Detect which cell encompasses the target text, then output its (x, y) center coordinate. 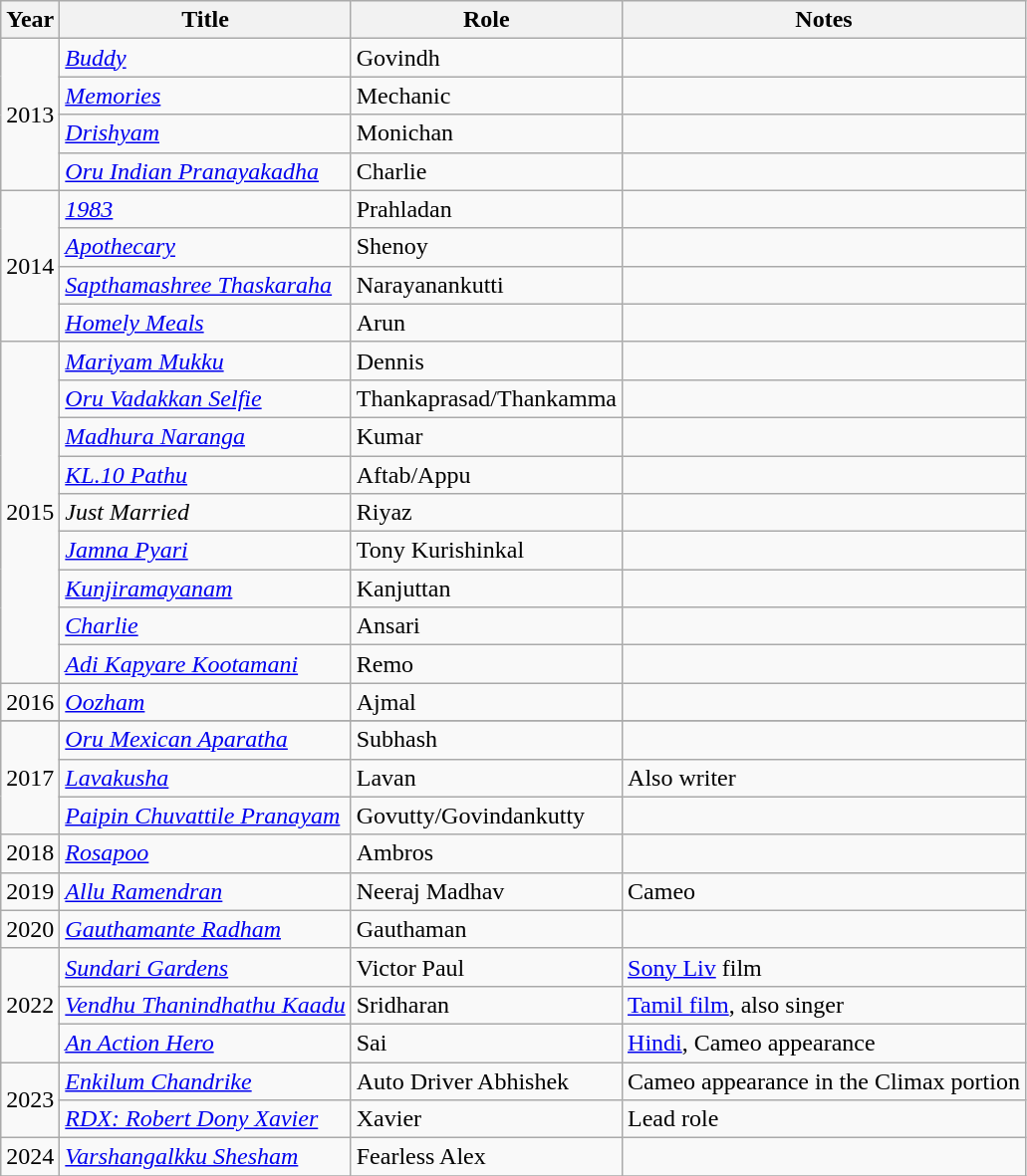
Drishyam (205, 133)
Mechanic (486, 96)
Dennis (486, 360)
2016 (30, 702)
Just Married (205, 513)
RDX: Robert Dony Xavier (205, 1119)
2024 (30, 1157)
An Action Hero (205, 1043)
Cameo (825, 891)
Madhura Naranga (205, 436)
Adi Kapyare Kootamani (205, 664)
Xavier (486, 1119)
Lavan (486, 778)
2017 (30, 778)
KL.10 Pathu (205, 475)
Ambros (486, 853)
Monichan (486, 133)
Lead role (825, 1119)
Neeraj Madhav (486, 891)
Ansari (486, 626)
Narayanankutti (486, 285)
Memories (205, 96)
Role (486, 20)
2023 (30, 1099)
Sai (486, 1043)
Subhash (486, 740)
Varshangalkku Shesham (205, 1157)
Apothecary (205, 247)
Sapthamashree Thaskaraha (205, 285)
Ajmal (486, 702)
Allu Ramendran (205, 891)
2019 (30, 891)
Kumar (486, 436)
2020 (30, 929)
2015 (30, 512)
Buddy (205, 58)
2018 (30, 853)
Riyaz (486, 513)
Shenoy (486, 247)
Gauthaman (486, 929)
Auto Driver Abhishek (486, 1080)
Jamna Pyari (205, 551)
2013 (30, 115)
Thankaprasad/Thankamma (486, 398)
Rosapoo (205, 853)
2022 (30, 1005)
Enkilum Chandrike (205, 1080)
Hindi, Cameo appearance (825, 1043)
Title (205, 20)
Kunjiramayanam (205, 588)
Govindh (486, 58)
Vendhu Thanindhathu Kaadu (205, 1005)
Govutty/Govindankutty (486, 816)
Gauthamante Radham (205, 929)
Remo (486, 664)
Oru Mexican Aparatha (205, 740)
Paipin Chuvattile Pranayam (205, 816)
Mariyam Mukku (205, 360)
Sony Liv film (825, 967)
Kanjuttan (486, 588)
Prahladan (486, 209)
Oru Vadakkan Selfie (205, 398)
Arun (486, 323)
Victor Paul (486, 967)
Cameo appearance in the Climax portion (825, 1080)
Tamil film, also singer (825, 1005)
Tony Kurishinkal (486, 551)
Year (30, 20)
Oozham (205, 702)
Also writer (825, 778)
Homely Meals (205, 323)
Notes (825, 20)
Fearless Alex (486, 1157)
2014 (30, 266)
Oru Indian Pranayakadha (205, 171)
1983 (205, 209)
Sundari Gardens (205, 967)
Aftab/Appu (486, 475)
Lavakusha (205, 778)
Sridharan (486, 1005)
